Locate the cell with the specified text and output its [X, Y] center coordinate. 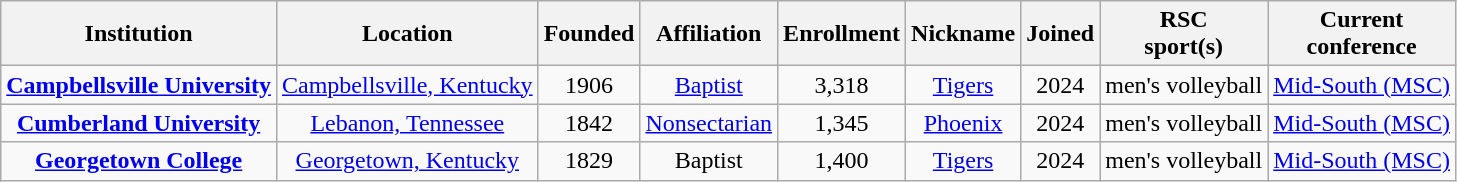
1829 [589, 161]
3,318 [842, 85]
Currentconference [1362, 34]
Georgetown, Kentucky [407, 161]
1842 [589, 123]
1,345 [842, 123]
Campbellsville, Kentucky [407, 85]
Affiliation [709, 34]
Cumberland University [139, 123]
RSCsport(s) [1184, 34]
Founded [589, 34]
Campbellsville University [139, 85]
Enrollment [842, 34]
Institution [139, 34]
Joined [1060, 34]
Location [407, 34]
Lebanon, Tennessee [407, 123]
Georgetown College [139, 161]
Nickname [964, 34]
1,400 [842, 161]
1906 [589, 85]
Phoenix [964, 123]
Nonsectarian [709, 123]
